Output the [X, Y] coordinate of the center of the cell containing the given text.  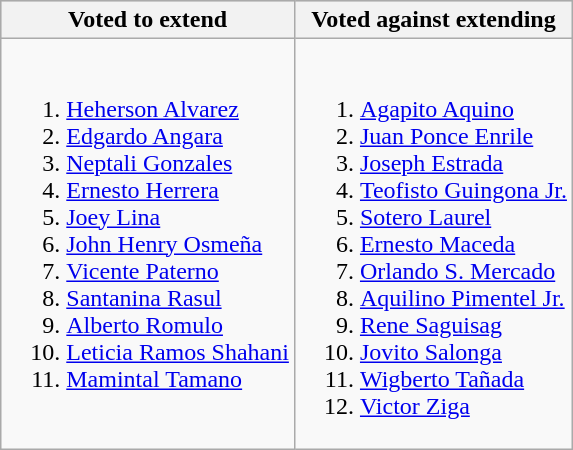
Voted against extending [433, 20]
Voted to extend [148, 20]
